Return [X, Y] of the center of cell containing provided text 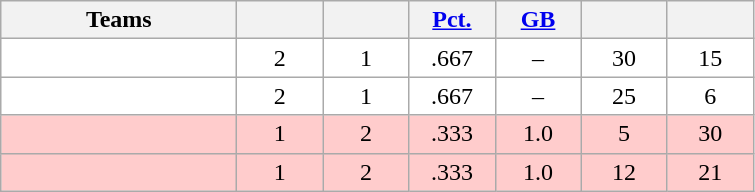
Teams [119, 20]
5 [624, 134]
12 [624, 172]
21 [710, 172]
GB [538, 20]
6 [710, 96]
15 [710, 58]
25 [624, 96]
Pct. [452, 20]
